Return the (X, Y) coordinate for the center point of the cell that contains the specified text.  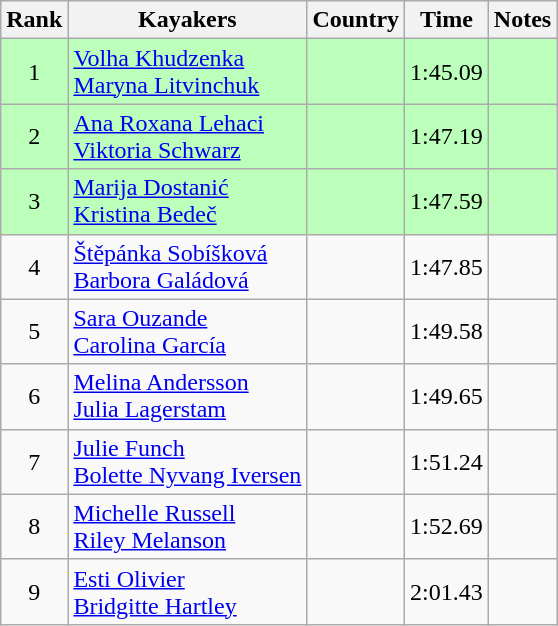
5 (34, 332)
1:47.85 (447, 266)
8 (34, 526)
Rank (34, 20)
Country (356, 20)
Notes (522, 20)
Michelle RussellRiley Melanson (188, 526)
Ana Roxana LehaciViktoria Schwarz (188, 136)
1:45.09 (447, 72)
1:47.59 (447, 202)
Volha KhudzenkaMaryna Litvinchuk (188, 72)
Julie FunchBolette Nyvang Iversen (188, 462)
1:49.58 (447, 332)
1:52.69 (447, 526)
6 (34, 396)
Esti OlivierBridgitte Hartley (188, 592)
Sara OuzandeCarolina García (188, 332)
Time (447, 20)
4 (34, 266)
Kayakers (188, 20)
Štěpánka SobíškováBarbora Galádová (188, 266)
9 (34, 592)
1:51.24 (447, 462)
1:49.65 (447, 396)
2 (34, 136)
Marija DostanićKristina Bedeč (188, 202)
1:47.19 (447, 136)
2:01.43 (447, 592)
3 (34, 202)
1 (34, 72)
7 (34, 462)
Melina AnderssonJulia Lagerstam (188, 396)
